For the text-containing cell, return its midpoint in [x, y] coordinate format. 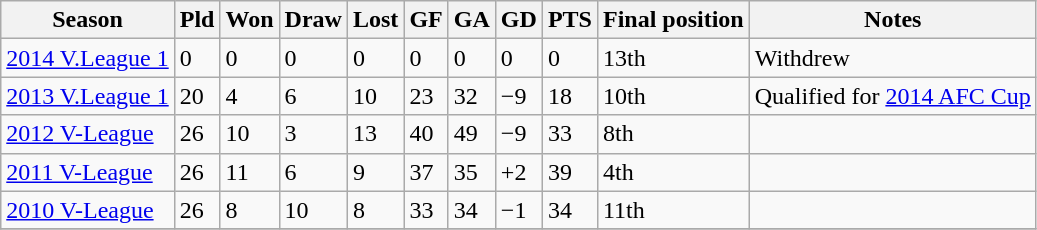
Lost [375, 20]
13th [673, 58]
2012 V-League [88, 134]
−1 [518, 210]
GA [472, 20]
32 [472, 96]
GF [426, 20]
Won [250, 20]
9 [375, 172]
Pld [197, 20]
35 [472, 172]
Season [88, 20]
2013 V.League 1 [88, 96]
40 [426, 134]
+2 [518, 172]
PTS [570, 20]
Withdrew [892, 58]
Draw [313, 20]
2011 V-League [88, 172]
11th [673, 210]
Qualified for 2014 AFC Cup [892, 96]
4th [673, 172]
Final position [673, 20]
20 [197, 96]
37 [426, 172]
11 [250, 172]
2010 V-League [88, 210]
13 [375, 134]
GD [518, 20]
4 [250, 96]
3 [313, 134]
10th [673, 96]
49 [472, 134]
2014 V.League 1 [88, 58]
8th [673, 134]
18 [570, 96]
Notes [892, 20]
39 [570, 172]
23 [426, 96]
